From the cell containing the given text, extract its center point as (x, y) coordinate. 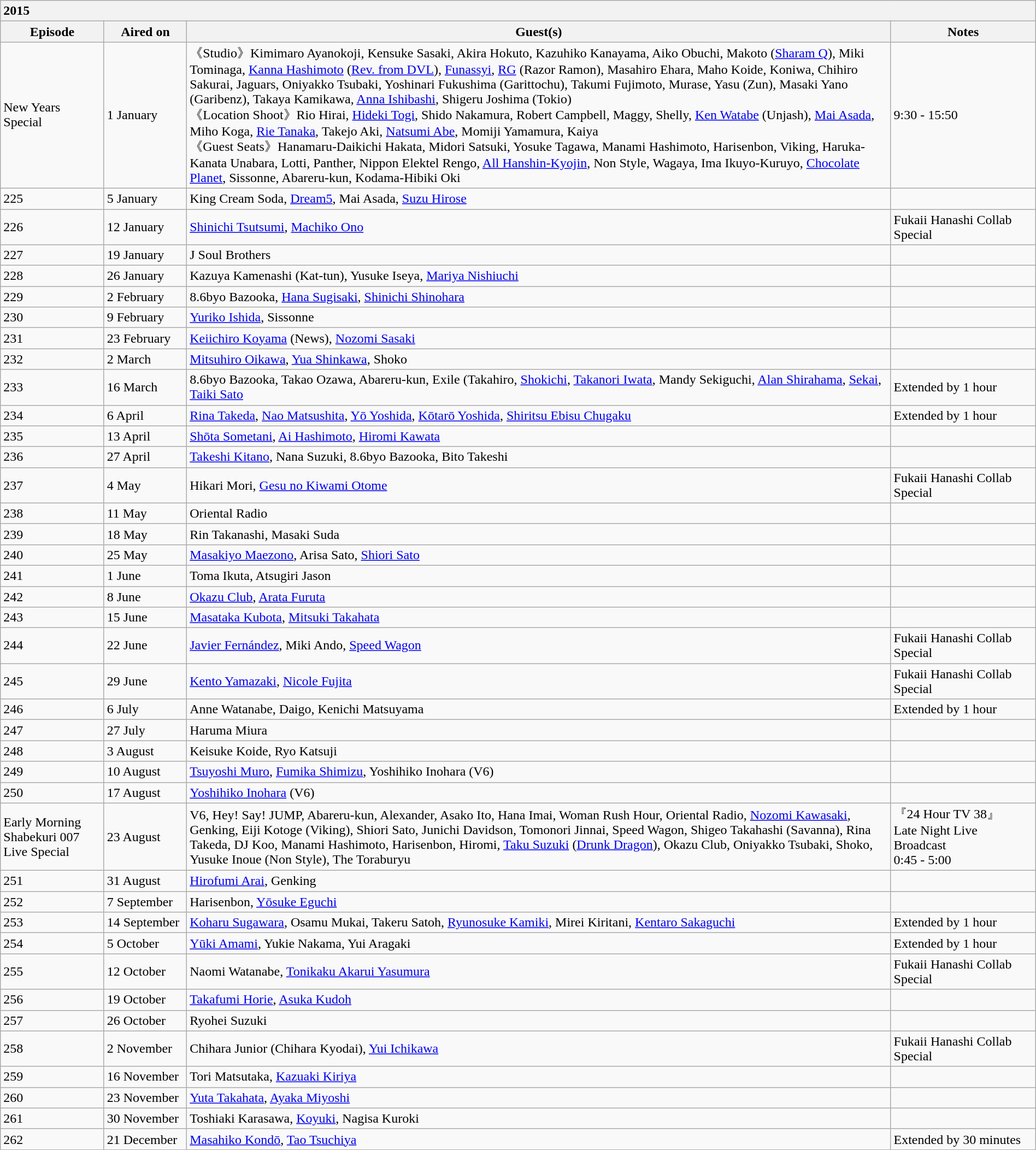
25 May (145, 555)
236 (52, 457)
226 (52, 226)
New Years Special (52, 115)
228 (52, 276)
Keisuke Koide, Ryo Katsuji (539, 751)
Yoshihiko Inohara (V6) (539, 793)
252 (52, 902)
19 October (145, 1000)
Takafumi Horie, Asuka Kudoh (539, 1000)
Okazu Club, Arata Furuta (539, 596)
241 (52, 576)
243 (52, 618)
2 November (145, 1048)
Chihara Junior (Chihara Kyodai), Yui Ichikawa (539, 1048)
262 (52, 1139)
258 (52, 1048)
233 (52, 387)
19 January (145, 255)
237 (52, 485)
23 November (145, 1098)
J Soul Brothers (539, 255)
235 (52, 436)
251 (52, 881)
Kento Yamazaki, Nicole Fujita (539, 681)
1 June (145, 576)
2 March (145, 359)
Masataka Kubota, Mitsuki Takahata (539, 618)
26 October (145, 1020)
Tsuyoshi Muro, Fumika Shimizu, Yoshihiko Inohara (V6) (539, 772)
5 October (145, 943)
225 (52, 198)
3 August (145, 751)
229 (52, 297)
Shinichi Tsutsumi, Machiko Ono (539, 226)
Harisenbon, Yōsuke Eguchi (539, 902)
12 January (145, 226)
1 January (145, 115)
Rina Takeda, Nao Matsushita, Yō Yoshida, Kōtarō Yoshida, Shiritsu Ebisu Chugaku (539, 415)
29 June (145, 681)
246 (52, 709)
Naomi Watanabe, Tonikaku Akarui Yasumura (539, 972)
30 November (145, 1118)
10 August (145, 772)
260 (52, 1098)
6 July (145, 709)
238 (52, 513)
256 (52, 1000)
31 August (145, 881)
King Cream Soda, Dream5, Mai Asada, Suzu Hirose (539, 198)
Early Morning Shabekuri 007 Live Special (52, 837)
230 (52, 318)
Yuriko Ishida, Sissonne (539, 318)
Masahiko Kondō, Tao Tsuchiya (539, 1139)
27 July (145, 730)
5 January (145, 198)
4 May (145, 485)
231 (52, 338)
Haruma Miura (539, 730)
242 (52, 596)
16 March (145, 387)
254 (52, 943)
Masakiyo Maezono, Arisa Sato, Shiori Sato (539, 555)
Shōta Sometani, Ai Hashimoto, Hiromi Kawata (539, 436)
16 November (145, 1077)
Koharu Sugawara, Osamu Mukai, Takeru Satoh, Ryunosuke Kamiki, Mirei Kiritani, Kentaro Sakaguchi (539, 923)
Guest(s) (539, 32)
249 (52, 772)
13 April (145, 436)
9:30 - 15:50 (963, 115)
232 (52, 359)
Yuta Takahata, Ayaka Miyoshi (539, 1098)
Episode (52, 32)
9 February (145, 318)
Oriental Radio (539, 513)
259 (52, 1077)
Takeshi Kitano, Nana Suzuki, 8.6byo Bazooka, Bito Takeshi (539, 457)
8.6byo Bazooka, Takao Ozawa, Abareru-kun, Exile (Takahiro, Shokichi, Takanori Iwata, Mandy Sekiguchi, Alan Shirahama, Sekai, Taiki Sato (539, 387)
Aired on (145, 32)
7 September (145, 902)
23 August (145, 837)
6 April (145, 415)
234 (52, 415)
2015 (518, 11)
255 (52, 972)
Mitsuhiro Oikawa, Yua Shinkawa, Shoko (539, 359)
248 (52, 751)
Anne Watanabe, Daigo, Kenichi Matsuyama (539, 709)
Kazuya Kamenashi (Kat-tun), Yusuke Iseya, Mariya Nishiuchi (539, 276)
247 (52, 730)
14 September (145, 923)
26 January (145, 276)
27 April (145, 457)
Yūki Amami, Yukie Nakama, Yui Aragaki (539, 943)
Hikari Mori, Gesu no Kiwami Otome (539, 485)
Ryohei Suzuki (539, 1020)
21 December (145, 1139)
15 June (145, 618)
8.6byo Bazooka, Hana Sugisaki, Shinichi Shinohara (539, 297)
12 October (145, 972)
2 February (145, 297)
240 (52, 555)
Hirofumi Arai, Genking (539, 881)
Toma Ikuta, Atsugiri Jason (539, 576)
Keiichiro Koyama (News), Nozomi Sasaki (539, 338)
8 June (145, 596)
239 (52, 534)
Tori Matsutaka, Kazuaki Kiriya (539, 1077)
261 (52, 1118)
Toshiaki Karasawa, Koyuki, Nagisa Kuroki (539, 1118)
253 (52, 923)
23 February (145, 338)
227 (52, 255)
Javier Fernández, Miki Ando, Speed Wagon (539, 646)
257 (52, 1020)
18 May (145, 534)
22 June (145, 646)
11 May (145, 513)
Extended by 30 minutes (963, 1139)
Notes (963, 32)
250 (52, 793)
Rin Takanashi, Masaki Suda (539, 534)
244 (52, 646)
245 (52, 681)
17 August (145, 793)
『24 Hour TV 38』Late Night Live Broadcast0:45 - 5:00 (963, 837)
